Return the [X, Y] coordinate for the center point of the cell that contains the specified text.  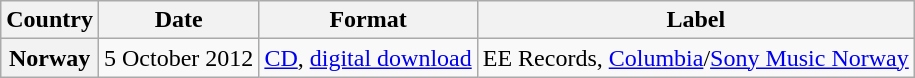
Format [368, 20]
Label [696, 20]
CD, digital download [368, 58]
Norway [50, 58]
Country [50, 20]
Date [178, 20]
5 October 2012 [178, 58]
EE Records, Columbia/Sony Music Norway [696, 58]
